Identify which cell holds the provided text, then report its [X, Y] central coordinate. 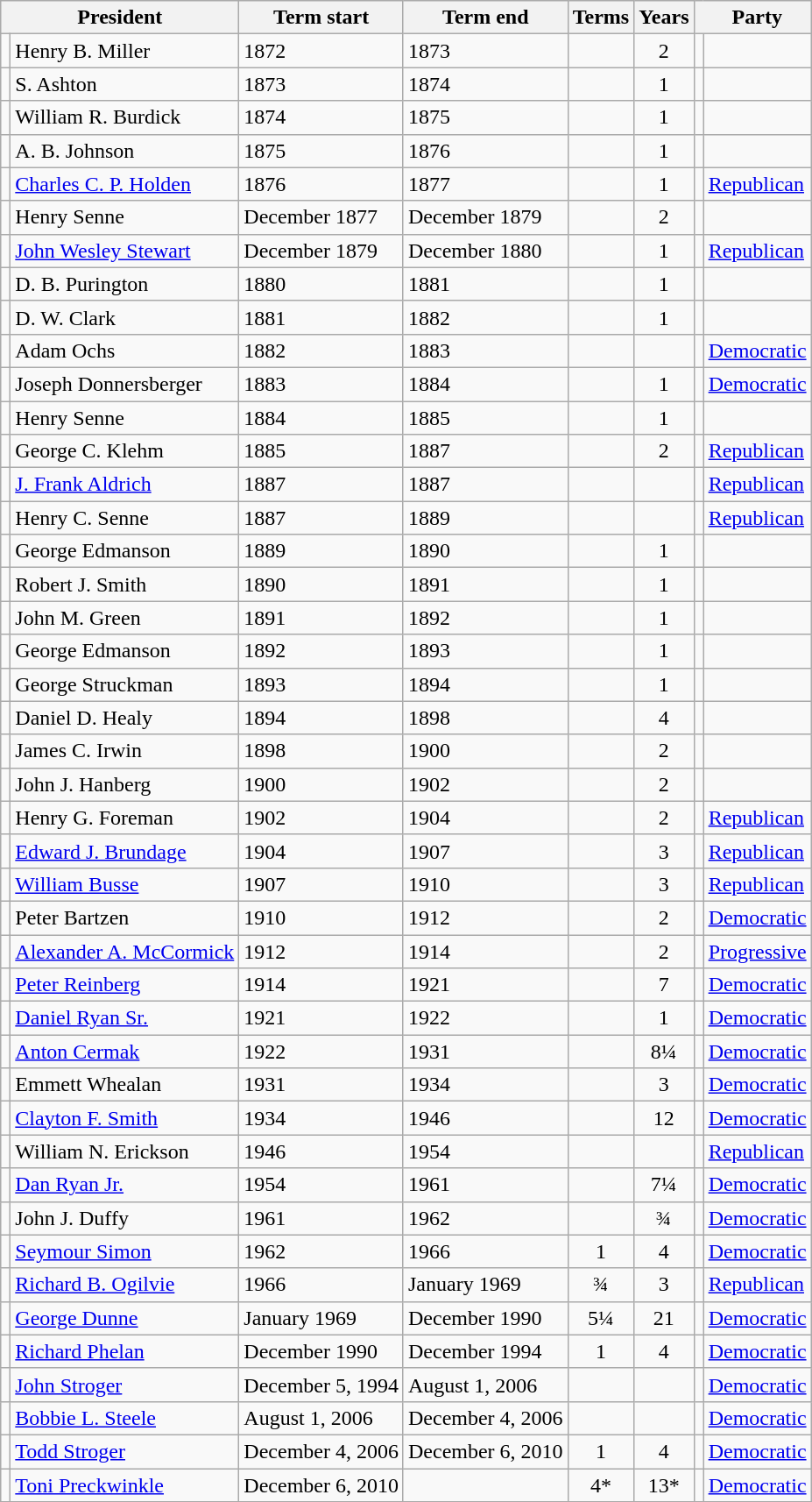
Joseph Donnersberger [124, 384]
December 1880 [485, 251]
December 1994 [485, 1351]
Henry B. Miller [124, 51]
Years [664, 18]
John Stroger [124, 1385]
Peter Bartzen [124, 917]
George C. Klehm [124, 451]
Charles C. P. Holden [124, 184]
Toni Preckwinkle [124, 1485]
13* [664, 1485]
7 [664, 985]
William N. Erickson [124, 1151]
Anton Cermak [124, 1052]
Progressive [757, 951]
4* [601, 1485]
A. B. Johnson [124, 151]
1872 [321, 51]
Richard B. Ogilvie [124, 1285]
Henry C. Senne [124, 518]
December 1877 [321, 217]
Daniel Ryan Sr. [124, 1018]
John J. Duffy [124, 1218]
December 5, 1994 [321, 1385]
Robert J. Smith [124, 585]
D. B. Purington [124, 284]
J. Frank Aldrich [124, 485]
Seymour Simon [124, 1251]
William Busse [124, 884]
Term end [485, 18]
1880 [321, 284]
D. W. Clark [124, 317]
1877 [485, 184]
George Dunne [124, 1318]
Bobbie L. Steele [124, 1418]
21 [664, 1318]
Todd Stroger [124, 1451]
S. Ashton [124, 84]
George Struckman [124, 684]
Alexander A. McCormick [124, 951]
7¼ [664, 1185]
5¼ [601, 1318]
Emmett Whealan [124, 1085]
Richard Phelan [124, 1351]
Clayton F. Smith [124, 1118]
8¼ [664, 1052]
John M. Green [124, 618]
Term start [321, 18]
Henry G. Foreman [124, 818]
Daniel D. Healy [124, 718]
James C. Irwin [124, 751]
Edward J. Brundage [124, 851]
Adam Ochs [124, 351]
Peter Reinberg [124, 985]
Party [757, 18]
Terms [601, 18]
Dan Ryan Jr. [124, 1185]
William R. Burdick [124, 117]
John J. Hanberg [124, 784]
12 [664, 1118]
President [120, 18]
John Wesley Stewart [124, 251]
